Provide the [X, Y] coordinate of the cell's center where the given text is located.  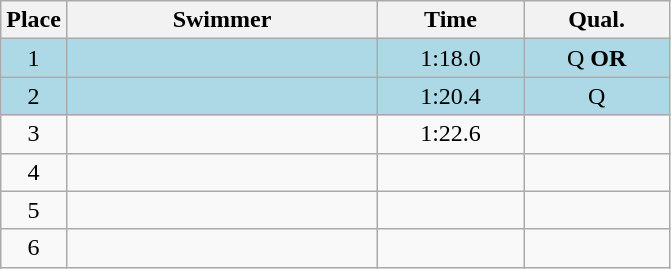
Q OR [597, 58]
3 [34, 134]
1:22.6 [451, 134]
Swimmer [222, 20]
2 [34, 96]
Qual. [597, 20]
1:20.4 [451, 96]
Time [451, 20]
1:18.0 [451, 58]
Q [597, 96]
Place [34, 20]
1 [34, 58]
6 [34, 248]
4 [34, 172]
5 [34, 210]
